Determine the (X, Y) coordinate at the center of the cell enclosing the given text.  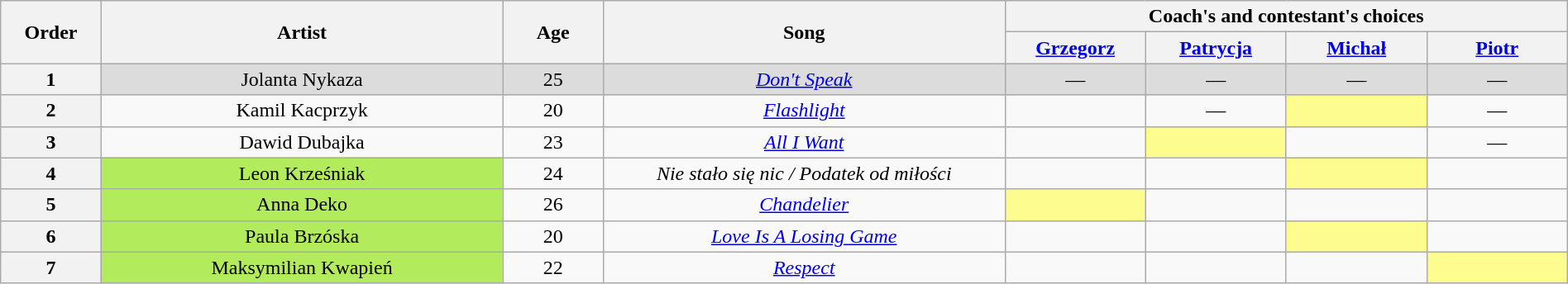
Michał (1356, 48)
24 (552, 173)
5 (51, 205)
Jolanta Nykaza (302, 79)
3 (51, 142)
26 (552, 205)
4 (51, 173)
25 (552, 79)
Age (552, 32)
Flashlight (804, 111)
Leon Krześniak (302, 173)
23 (552, 142)
Piotr (1497, 48)
2 (51, 111)
Don't Speak (804, 79)
Grzegorz (1075, 48)
6 (51, 236)
Nie stało się nic / Podatek od miłości (804, 173)
Kamil Kacprzyk (302, 111)
Song (804, 32)
Order (51, 32)
22 (552, 267)
7 (51, 267)
Respect (804, 267)
Dawid Dubajka (302, 142)
Patrycja (1216, 48)
All I Want (804, 142)
Maksymilian Kwapień (302, 267)
Artist (302, 32)
Paula Brzóska (302, 236)
Love Is A Losing Game (804, 236)
1 (51, 79)
Anna Deko (302, 205)
Coach's and contestant's choices (1286, 17)
Chandelier (804, 205)
